Return the [x, y] coordinate for the center point of the cell that contains the specified text.  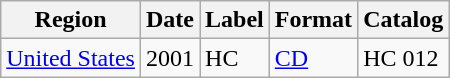
Catalog [404, 20]
Format [313, 20]
Region [71, 20]
HC [235, 58]
Date [170, 20]
HC 012 [404, 58]
Label [235, 20]
2001 [170, 58]
United States [71, 58]
CD [313, 58]
